Scan for the cell matching the given text and deliver its (X, Y) coordinate at center. 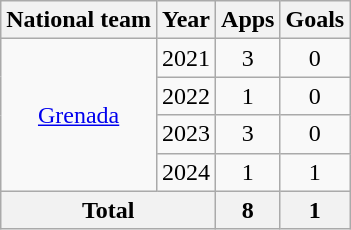
2021 (186, 58)
2023 (186, 134)
Goals (315, 20)
2022 (186, 96)
Total (108, 210)
National team (79, 20)
Grenada (79, 115)
Apps (248, 20)
8 (248, 210)
Year (186, 20)
2024 (186, 172)
